Determine the (X, Y) coordinate at the center of the cell enclosing the given text.  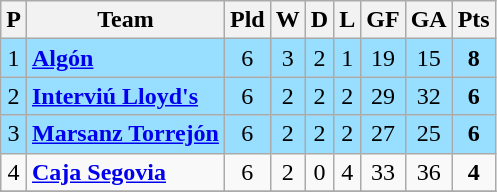
27 (383, 134)
25 (428, 134)
Caja Segovia (125, 172)
D (319, 20)
Pld (247, 20)
33 (383, 172)
Algón (125, 58)
GF (383, 20)
29 (383, 96)
36 (428, 172)
GA (428, 20)
Interviú Lloyd's (125, 96)
Team (125, 20)
Pts (474, 20)
W (288, 20)
Marsanz Torrejón (125, 134)
19 (383, 58)
32 (428, 96)
8 (474, 58)
L (348, 20)
15 (428, 58)
P (14, 20)
0 (319, 172)
